Search for the cell housing the specified text and yield its [x, y] center coordinate. 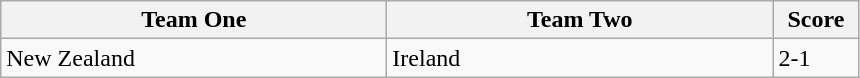
Score [816, 20]
Team Two [580, 20]
Team One [194, 20]
Ireland [580, 58]
2-1 [816, 58]
New Zealand [194, 58]
